Pinpoint the cell where the given text exists, returning its [X, Y] midpoint coordinate. 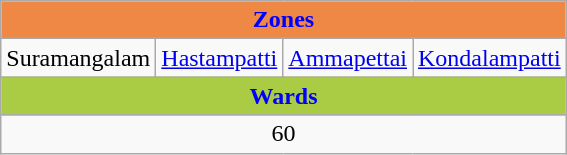
Suramangalam [78, 58]
Wards [284, 96]
Kondalampatti [489, 58]
Hastampatti [220, 58]
Ammapettai [348, 58]
Zones [284, 20]
60 [284, 134]
